Locate the cell with the specified text and output its [x, y] center coordinate. 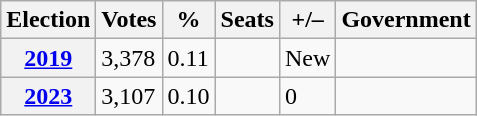
0.10 [188, 96]
2023 [48, 96]
3,107 [129, 96]
0 [307, 96]
3,378 [129, 58]
Election [48, 20]
2019 [48, 58]
Seats [247, 20]
Votes [129, 20]
% [188, 20]
New [307, 58]
+/– [307, 20]
0.11 [188, 58]
Government [406, 20]
